Output the (X, Y) coordinate of the center of the cell containing the given text.  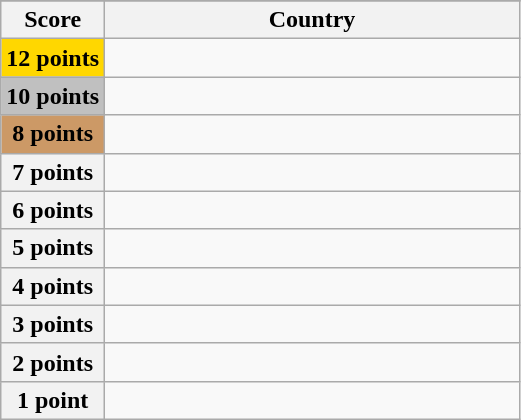
7 points (53, 172)
2 points (53, 362)
8 points (53, 134)
Country (312, 20)
1 point (53, 400)
4 points (53, 286)
3 points (53, 324)
Score (53, 20)
6 points (53, 210)
10 points (53, 96)
12 points (53, 58)
5 points (53, 248)
